Extract the [x, y] coordinate from the center of the cell holding the provided text.  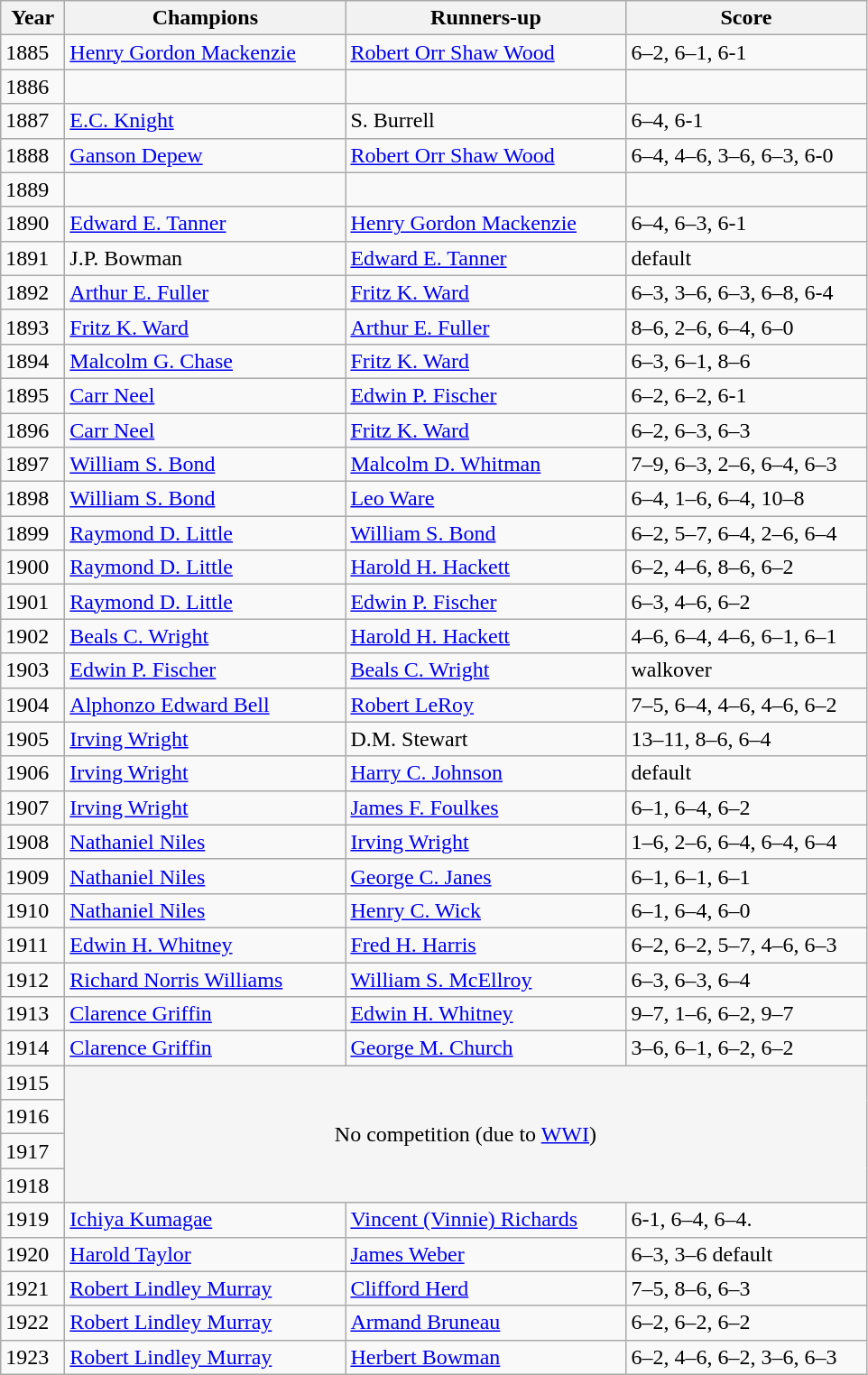
1890 [32, 224]
1907 [32, 807]
Ganson Depew [206, 155]
1923 [32, 1357]
1902 [32, 636]
D.M. Stewart [485, 739]
9–7, 1–6, 6–2, 9–7 [746, 1014]
Harold Taylor [206, 1254]
1899 [32, 533]
1900 [32, 568]
6-1, 6–4, 6–4. [746, 1220]
James Weber [485, 1254]
E.C. Knight [206, 121]
Malcolm D. Whitman [485, 465]
Herbert Bowman [485, 1357]
1903 [32, 670]
6–1, 6–4, 6–0 [746, 910]
1915 [32, 1083]
1887 [32, 121]
13–11, 8–6, 6–4 [746, 739]
Clifford Herd [485, 1288]
1889 [32, 189]
Armand Bruneau [485, 1323]
1911 [32, 945]
Alphonzo Edward Bell [206, 705]
7–5, 6–4, 4–6, 4–6, 6–2 [746, 705]
1901 [32, 602]
1891 [32, 258]
George C. Janes [485, 876]
1920 [32, 1254]
1898 [32, 499]
6–4, 6–3, 6-1 [746, 224]
6–2, 4–6, 8–6, 6–2 [746, 568]
Vincent (Vinnie) Richards [485, 1220]
1908 [32, 842]
Ichiya Kumagae [206, 1220]
7–5, 8–6, 6–3 [746, 1288]
6–2, 6–2, 6-1 [746, 395]
1893 [32, 327]
1912 [32, 979]
walkover [746, 670]
Robert LeRoy [485, 705]
1917 [32, 1151]
1885 [32, 52]
7–9, 6–3, 2–6, 6–4, 6–3 [746, 465]
1888 [32, 155]
1909 [32, 876]
1910 [32, 910]
6–2, 4–6, 6–2, 3–6, 6–3 [746, 1357]
6–1, 6–4, 6–2 [746, 807]
6–1, 6–1, 6–1 [746, 876]
Champions [206, 18]
1906 [32, 773]
6–3, 4–6, 6–2 [746, 602]
Malcolm G. Chase [206, 361]
1922 [32, 1323]
6–2, 6–2, 6–2 [746, 1323]
James F. Foulkes [485, 807]
6–2, 6–1, 6-1 [746, 52]
1–6, 2–6, 6–4, 6–4, 6–4 [746, 842]
Richard Norris Williams [206, 979]
6–3, 6–3, 6–4 [746, 979]
1894 [32, 361]
1904 [32, 705]
William S. McEllroy [485, 979]
6–2, 6–3, 6–3 [746, 430]
1896 [32, 430]
1892 [32, 292]
6–4, 4–6, 3–6, 6–3, 6-0 [746, 155]
4–6, 6–4, 4–6, 6–1, 6–1 [746, 636]
Fred H. Harris [485, 945]
1895 [32, 395]
6–4, 1–6, 6–4, 10–8 [746, 499]
1921 [32, 1288]
1905 [32, 739]
8–6, 2–6, 6–4, 6–0 [746, 327]
6–3, 6–1, 8–6 [746, 361]
6–3, 3–6, 6–3, 6–8, 6-4 [746, 292]
1919 [32, 1220]
6–3, 3–6 default [746, 1254]
6–2, 5–7, 6–4, 2–6, 6–4 [746, 533]
1918 [32, 1186]
Year [32, 18]
1913 [32, 1014]
1897 [32, 465]
Harry C. Johnson [485, 773]
Runners-up [485, 18]
S. Burrell [485, 121]
George M. Church [485, 1048]
J.P. Bowman [206, 258]
3–6, 6–1, 6–2, 6–2 [746, 1048]
No competition (due to WWI) [466, 1134]
6–2, 6–2, 5–7, 4–6, 6–3 [746, 945]
6–4, 6-1 [746, 121]
1916 [32, 1117]
Score [746, 18]
Leo Ware [485, 499]
1886 [32, 87]
Henry C. Wick [485, 910]
1914 [32, 1048]
